Pinpoint the cell where the given text exists, returning its [x, y] midpoint coordinate. 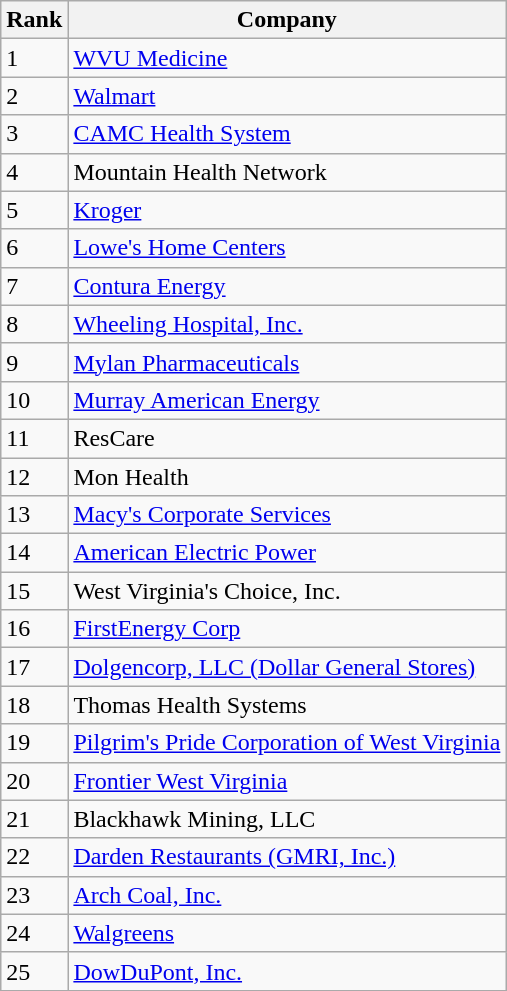
Mountain Health Network [287, 172]
American Electric Power [287, 553]
23 [34, 895]
24 [34, 933]
19 [34, 743]
Wheeling Hospital, Inc. [287, 324]
Lowe's Home Centers [287, 248]
12 [34, 477]
10 [34, 400]
DowDuPont, Inc. [287, 971]
13 [34, 515]
CAMC Health System [287, 134]
25 [34, 971]
2 [34, 96]
FirstEnergy Corp [287, 629]
7 [34, 286]
Dolgencorp, LLC (Dollar General Stores) [287, 667]
16 [34, 629]
Arch Coal, Inc. [287, 895]
4 [34, 172]
Kroger [287, 210]
Murray American Energy [287, 400]
Darden Restaurants (GMRI, Inc.) [287, 857]
Mylan Pharmaceuticals [287, 362]
6 [34, 248]
Walmart [287, 96]
8 [34, 324]
15 [34, 591]
21 [34, 819]
Macy's Corporate Services [287, 515]
Blackhawk Mining, LLC [287, 819]
14 [34, 553]
Company [287, 20]
Mon Health [287, 477]
West Virginia's Choice, Inc. [287, 591]
3 [34, 134]
11 [34, 438]
Rank [34, 20]
22 [34, 857]
17 [34, 667]
Frontier West Virginia [287, 781]
Thomas Health Systems [287, 705]
5 [34, 210]
9 [34, 362]
ResCare [287, 438]
WVU Medicine [287, 58]
Contura Energy [287, 286]
Walgreens [287, 933]
20 [34, 781]
Pilgrim's Pride Corporation of West Virginia [287, 743]
1 [34, 58]
18 [34, 705]
